Scan for the cell matching the given text and deliver its (X, Y) coordinate at center. 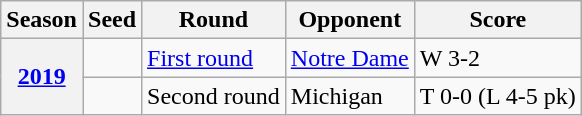
T 0-0 (L 4-5 pk) (498, 96)
Second round (214, 96)
W 3-2 (498, 58)
Seed (112, 20)
Round (214, 20)
Michigan (350, 96)
Notre Dame (350, 58)
Score (498, 20)
Opponent (350, 20)
First round (214, 58)
Season (42, 20)
2019 (42, 77)
